Locate the cell with the specified text and output its (x, y) center coordinate. 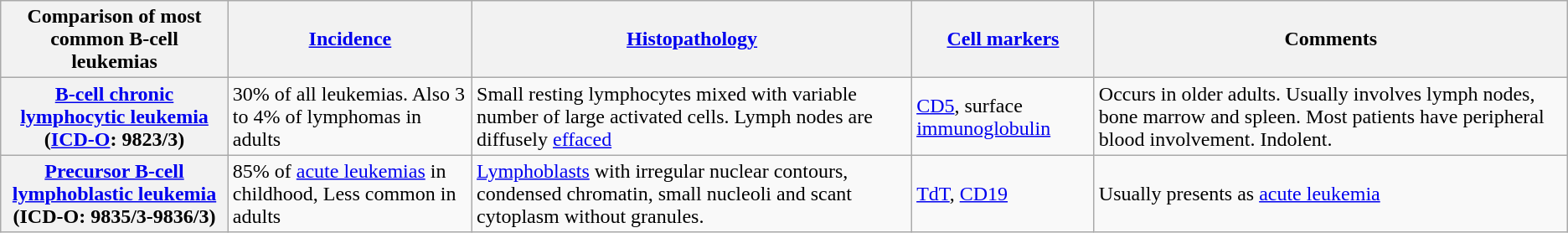
Usually presents as acute leukemia (1330, 194)
30% of all leukemias. Also 3 to 4% of lymphomas in adults (350, 116)
Lymphoblasts with irregular nuclear contours, condensed chromatin, small nucleoli and scant cytoplasm without granules. (692, 194)
Comparison of most common B-cell leukemias (115, 39)
Precursor B-cell lymphoblastic leukemia (ICD-O: 9835/3-9836/3) (115, 194)
Cell markers (1003, 39)
Incidence (350, 39)
B-cell chronic lymphocytic leukemia (ICD-O: 9823/3) (115, 116)
Histopathology (692, 39)
CD5, surface immunoglobulin (1003, 116)
Small resting lymphocytes mixed with variable number of large activated cells. Lymph nodes are diffusely effaced (692, 116)
85% of acute leukemias in childhood, Less common in adults (350, 194)
Occurs in older adults. Usually involves lymph nodes, bone marrow and spleen. Most patients have peripheral blood involvement. Indolent. (1330, 116)
Comments (1330, 39)
TdT, CD19 (1003, 194)
